Scan for the cell matching the given text and deliver its [X, Y] coordinate at center. 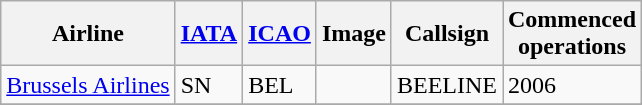
BEELINE [446, 85]
Brussels Airlines [88, 85]
Airline [88, 34]
SN [209, 85]
ICAO [280, 34]
Image [354, 34]
IATA [209, 34]
Commencedoperations [572, 34]
2006 [572, 85]
BEL [280, 85]
Callsign [446, 34]
